Capture the cell that displays the provided text and extract its [X, Y] central coordinate. 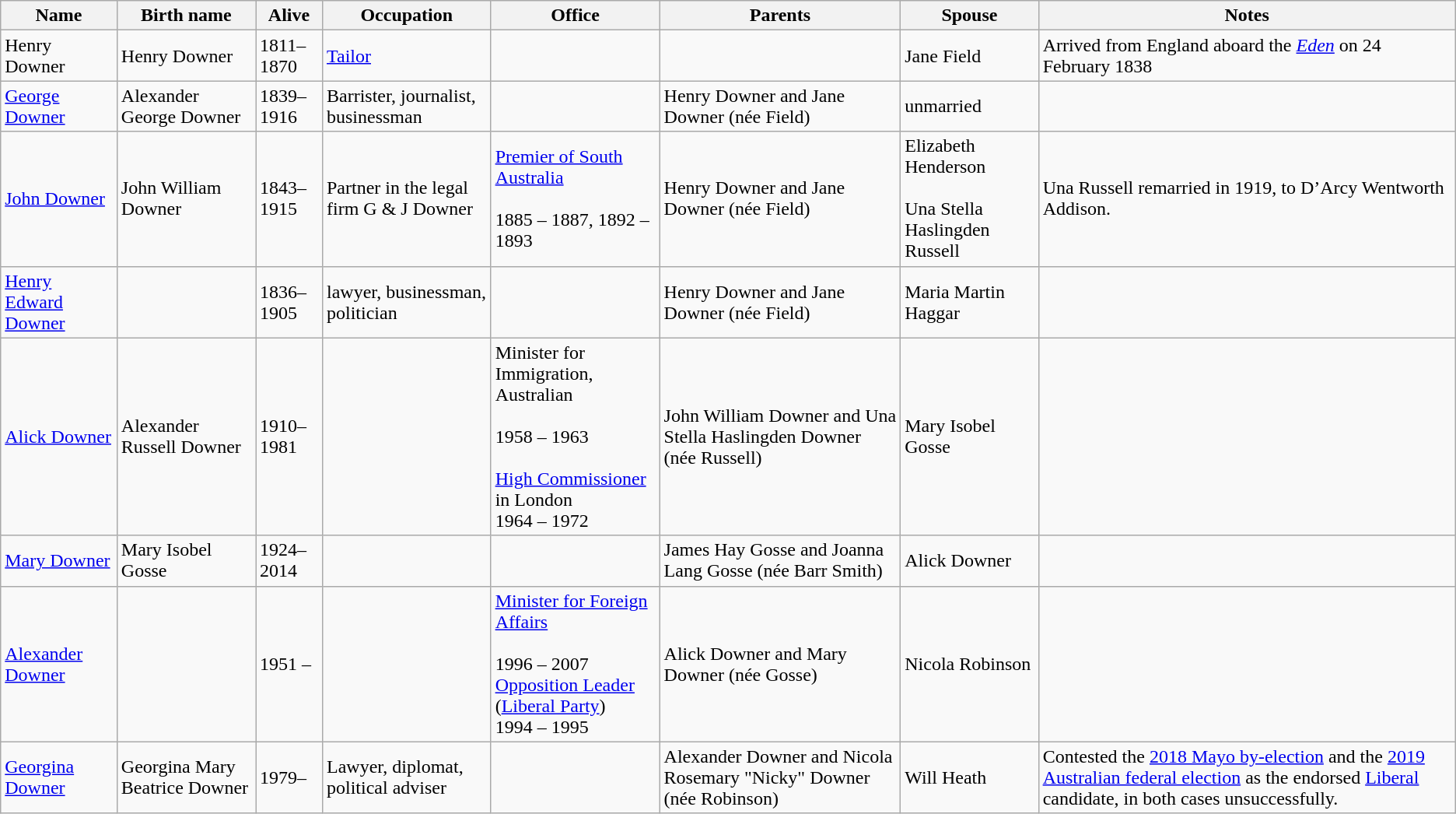
Office [576, 16]
Partner in the legal firm G & J Downer [406, 199]
Will Heath [969, 777]
Birth name [186, 16]
Lawyer, diplomat, political adviser [406, 777]
Minister for Foreign Affairs1996 – 2007 Opposition Leader (Liberal Party) 1994 – 1995 [576, 664]
Premier of South Australia1885 – 1887, 1892 – 1893 [576, 199]
1811–1870 [289, 56]
Elizabeth HendersonUna Stella Haslingden Russell [969, 199]
Mary Downer [59, 560]
John William Downer and Una Stella Haslingden Downer (née Russell) [780, 437]
Nicola Robinson [969, 664]
Alexander Russell Downer [186, 437]
1839–1916 [289, 106]
1910–1981 [289, 437]
John Downer [59, 199]
Tailor [406, 56]
Jane Field [969, 56]
Henry Edward Downer [59, 302]
Alick Downer and Mary Downer (née Gosse) [780, 664]
George Downer [59, 106]
Alexander George Downer [186, 106]
unmarried [969, 106]
Minister for Immigration, Australian1958 – 1963 High Commissioner in London 1964 – 1972 [576, 437]
Alive [289, 16]
Alexander Downer [59, 664]
1951 – [289, 664]
Notes [1247, 16]
Georgina Mary Beatrice Downer [186, 777]
John William Downer [186, 199]
James Hay Gosse and Joanna Lang Gosse (née Barr Smith) [780, 560]
1979– [289, 777]
Parents [780, 16]
Maria Martin Haggar [969, 302]
Name [59, 16]
Arrived from England aboard the Eden on 24 February 1838 [1247, 56]
1843–1915 [289, 199]
Barrister, journalist, businessman [406, 106]
Alexander Downer and Nicola Rosemary "Nicky" Downer (née Robinson) [780, 777]
lawyer, businessman, politician [406, 302]
Georgina Downer [59, 777]
Una Russell remarried in 1919, to D’Arcy Wentworth Addison. [1247, 199]
1924–2014 [289, 560]
Occupation [406, 16]
1836–1905 [289, 302]
Spouse [969, 16]
Contested the 2018 Mayo by-election and the 2019 Australian federal election as the endorsed Liberal candidate, in both cases unsuccessfully. [1247, 777]
